For the text-containing cell, return its midpoint in [x, y] coordinate format. 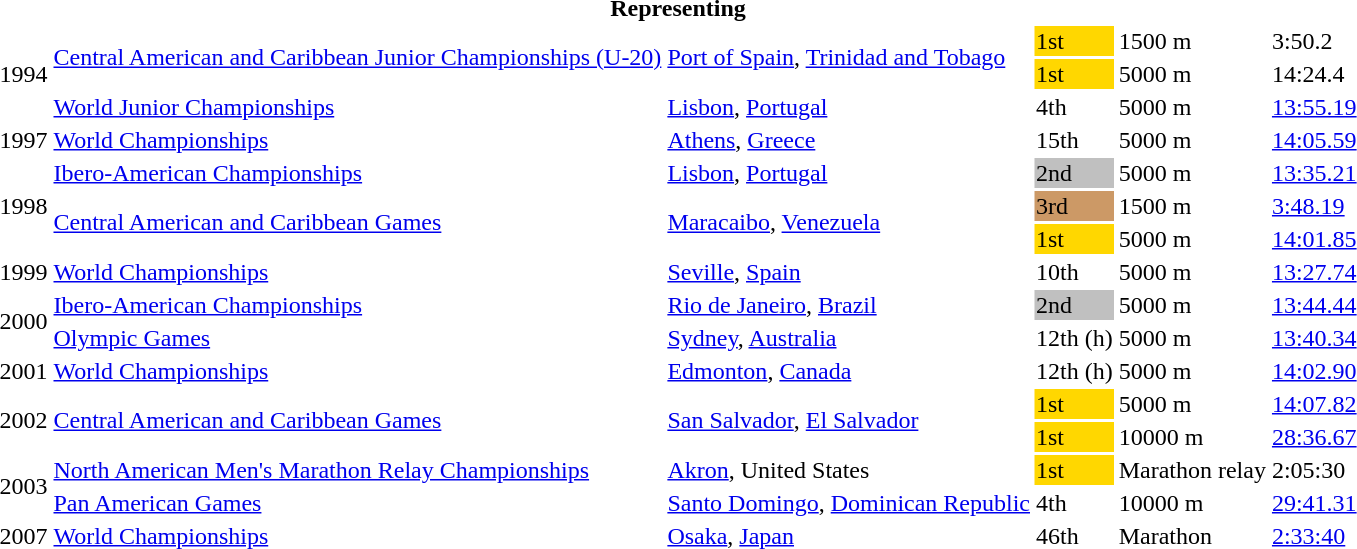
15th [1074, 140]
Seville, Spain [849, 272]
Akron, United States [849, 470]
North American Men's Marathon Relay Championships [358, 470]
Sydney, Australia [849, 338]
Port of Spain, Trinidad and Tobago [849, 58]
Central American and Caribbean Junior Championships (U-20) [358, 58]
3rd [1074, 206]
Edmonton, Canada [849, 371]
Pan American Games [358, 503]
Marathon relay [1192, 470]
Athens, Greece [849, 140]
Santo Domingo, Dominican Republic [849, 503]
Maracaibo, Venezuela [849, 222]
Rio de Janeiro, Brazil [849, 305]
World Junior Championships [358, 107]
Olympic Games [358, 338]
10th [1074, 272]
San Salvador, El Salvador [849, 420]
